Extract the (X, Y) coordinate from the center of the cell holding the provided text.  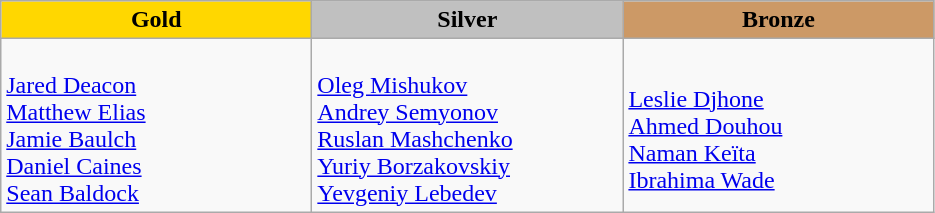
Jared DeaconMatthew EliasJamie BaulchDaniel CainesSean Baldock (156, 126)
Silver (468, 20)
Bronze (778, 20)
Leslie DjhoneAhmed DouhouNaman KeïtaIbrahima Wade (778, 126)
Gold (156, 20)
Oleg MishukovAndrey SemyonovRuslan MashchenkoYuriy BorzakovskiyYevgeniy Lebedev (468, 126)
